For the text-containing cell, return its midpoint in [X, Y] coordinate format. 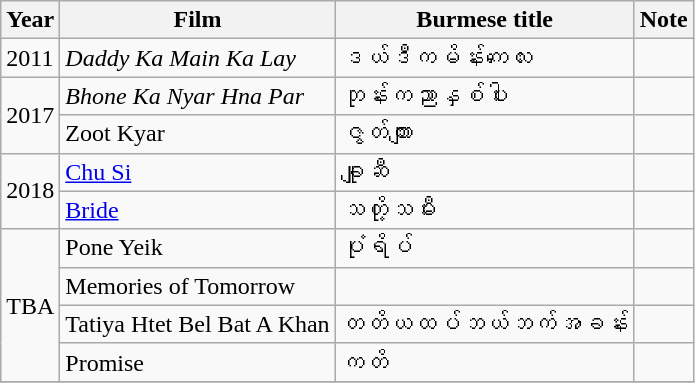
Note [664, 20]
ပုံရိပ် [484, 248]
Film [198, 20]
ဇွတ်ကျား [484, 134]
Bhone Ka Nyar Hna Par [198, 96]
2017 [30, 115]
Chu Si [198, 172]
Daddy Ka Main Ka Lay [198, 58]
ကတိ [484, 362]
Promise [198, 362]
ဘုန်းကညာနှစ်ပါး [484, 96]
Pone Yeik [198, 248]
2018 [30, 191]
ချူဆီ [484, 172]
Bride [198, 210]
Burmese title [484, 20]
Memories of Tomorrow [198, 286]
TBA [30, 305]
Zoot Kyar [198, 134]
Tatiya Htet Bel Bat A Khan [198, 324]
သတို့သမီး [484, 210]
ဒယ်ဒီကမိန်းကလေး [484, 58]
တတိယထပ်ဘယ်ဘက်အခန်း [484, 324]
2011 [30, 58]
Year [30, 20]
